Determine the (X, Y) coordinate at the center of the cell enclosing the given text.  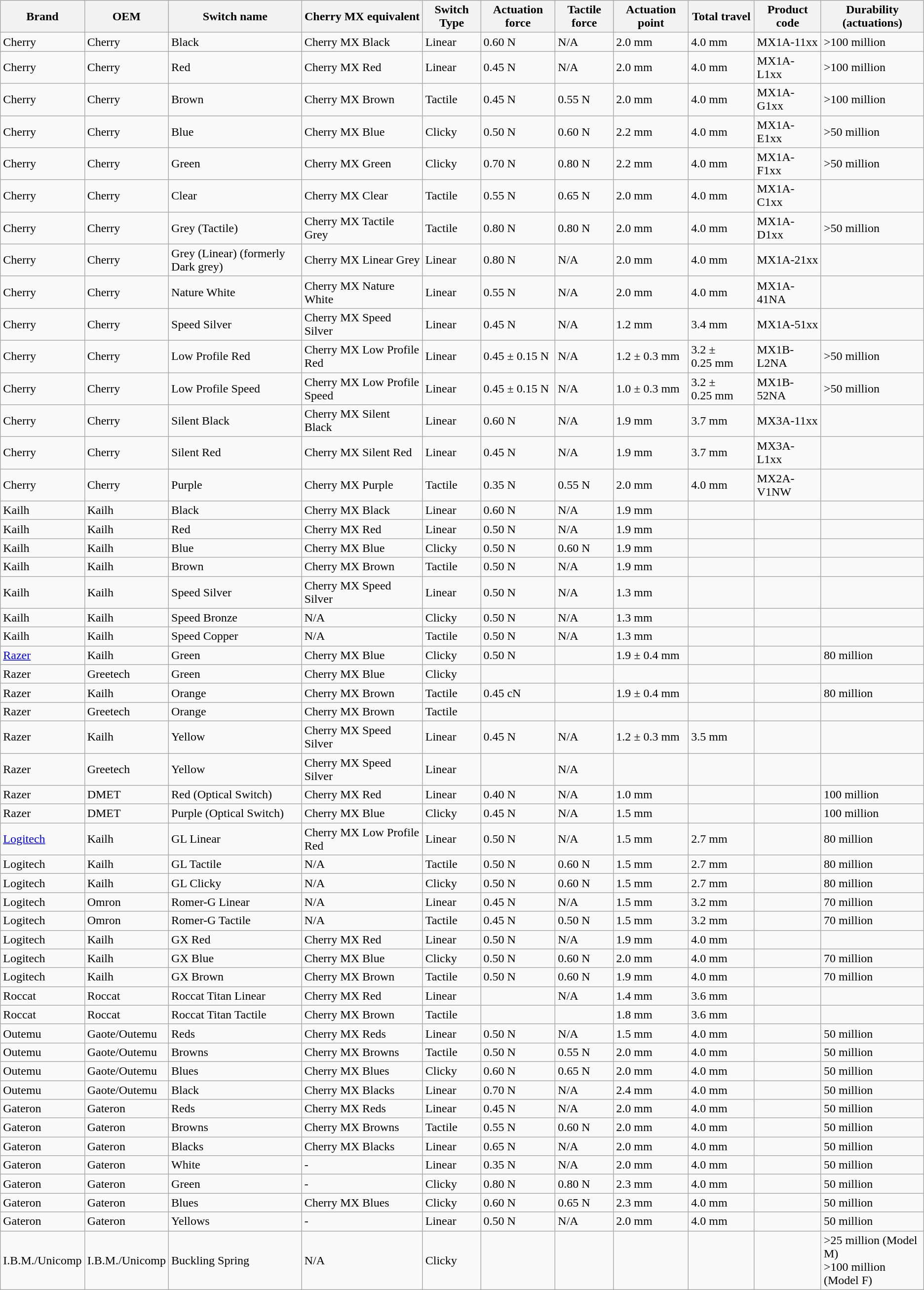
GL Tactile (235, 864)
Silent Black (235, 421)
Durability (actuations) (872, 17)
Roccat Titan Linear (235, 996)
MX1A-F1xx (788, 164)
Cherry MX Clear (362, 195)
1.0 mm (651, 795)
Grey (Tactile) (235, 228)
MX1A-C1xx (788, 195)
MX3A-L1xx (788, 453)
Nature White (235, 292)
Switch name (235, 17)
Clear (235, 195)
Tactile force (584, 17)
OEM (126, 17)
White (235, 1165)
MX1B-L2NA (788, 356)
GL Clicky (235, 883)
Actuation point (651, 17)
MX1A-11xx (788, 42)
Cherry MX equivalent (362, 17)
Cherry MX Green (362, 164)
Blacks (235, 1146)
Red (Optical Switch) (235, 795)
MX1A-41NA (788, 292)
Cherry MX Linear Grey (362, 260)
Cherry MX Silent Black (362, 421)
GX Brown (235, 977)
1.8 mm (651, 1015)
MX1A-21xx (788, 260)
Yellows (235, 1221)
Roccat Titan Tactile (235, 1015)
>25 million (Model M)>100 million (Model F) (872, 1260)
Purple (235, 485)
MX3A-11xx (788, 421)
0.40 N (518, 795)
Total travel (722, 17)
Low Profile Speed (235, 388)
Purple (Optical Switch) (235, 814)
MX1A-E1xx (788, 131)
Cherry MX Low Profile Speed (362, 388)
Cherry MX Nature White (362, 292)
MX1A-G1xx (788, 100)
Product code (788, 17)
Silent Red (235, 453)
MX1A-L1xx (788, 67)
Speed Copper (235, 636)
MX1A-D1xx (788, 228)
MX1A-51xx (788, 324)
Cherry MX Tactile Grey (362, 228)
Switch Type (452, 17)
GX Red (235, 939)
1.0 ± 0.3 mm (651, 388)
Brand (42, 17)
GL Linear (235, 839)
1.2 mm (651, 324)
MX1B-52NA (788, 388)
Romer-G Linear (235, 902)
GX Blue (235, 958)
Cherry MX Purple (362, 485)
Cherry MX Silent Red (362, 453)
Actuation force (518, 17)
3.5 mm (722, 737)
Buckling Spring (235, 1260)
2.4 mm (651, 1090)
Low Profile Red (235, 356)
0.45 cN (518, 693)
3.4 mm (722, 324)
1.4 mm (651, 996)
Grey (Linear) (formerly Dark grey) (235, 260)
Speed Bronze (235, 618)
MX2A-V1NW (788, 485)
Romer-G Tactile (235, 921)
